Identify which cell holds the provided text, then report its (x, y) central coordinate. 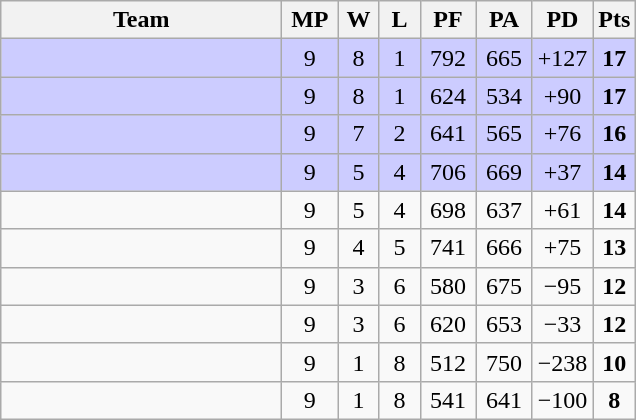
792 (448, 58)
PF (448, 20)
675 (504, 286)
541 (448, 400)
PA (504, 20)
741 (448, 248)
534 (504, 96)
2 (400, 134)
624 (448, 96)
620 (448, 324)
−238 (562, 362)
W (358, 20)
−100 (562, 400)
653 (504, 324)
L (400, 20)
Pts (614, 20)
−33 (562, 324)
+76 (562, 134)
−95 (562, 286)
10 (614, 362)
666 (504, 248)
13 (614, 248)
512 (448, 362)
669 (504, 172)
Team (142, 20)
+75 (562, 248)
MP (310, 20)
637 (504, 210)
+90 (562, 96)
+37 (562, 172)
7 (358, 134)
PD (562, 20)
706 (448, 172)
580 (448, 286)
565 (504, 134)
+61 (562, 210)
665 (504, 58)
750 (504, 362)
+127 (562, 58)
698 (448, 210)
16 (614, 134)
